Pinpoint the cell where the given text exists, returning its (X, Y) midpoint coordinate. 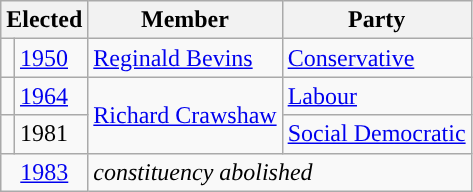
Reginald Bevins (185, 58)
Member (185, 20)
Conservative (376, 58)
1983 (44, 172)
Labour (376, 96)
1950 (50, 58)
constituency abolished (280, 172)
Elected (44, 20)
Richard Crawshaw (185, 115)
1981 (50, 134)
Party (376, 20)
1964 (50, 96)
Social Democratic (376, 134)
